Extract the [X, Y] coordinate from the center of the cell holding the provided text.  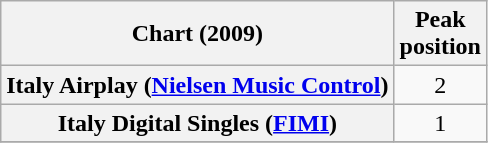
Chart (2009) [198, 34]
Italy Digital Singles (FIMI) [198, 123]
2 [440, 85]
Peakposition [440, 34]
1 [440, 123]
Italy Airplay (Nielsen Music Control) [198, 85]
